Output the [X, Y] coordinate of the center of the cell containing the given text.  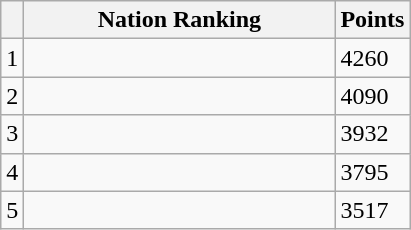
3932 [372, 134]
1 [12, 58]
4 [12, 172]
3517 [372, 210]
3795 [372, 172]
Points [372, 20]
4260 [372, 58]
3 [12, 134]
5 [12, 210]
2 [12, 96]
Nation Ranking [180, 20]
4090 [372, 96]
